Capture the cell that displays the provided text and extract its [x, y] central coordinate. 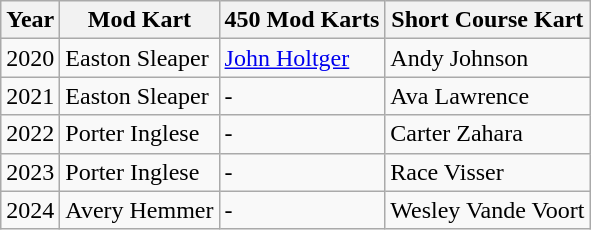
Avery Hemmer [140, 210]
2024 [30, 210]
John Holtger [302, 58]
2020 [30, 58]
2023 [30, 172]
Year [30, 20]
450 Mod Karts [302, 20]
Wesley Vande Voort [488, 210]
Ava Lawrence [488, 96]
2022 [30, 134]
Short Course Kart [488, 20]
2021 [30, 96]
Race Visser [488, 172]
Mod Kart [140, 20]
Andy Johnson [488, 58]
Carter Zahara [488, 134]
